Identify which cell holds the provided text, then report its [x, y] central coordinate. 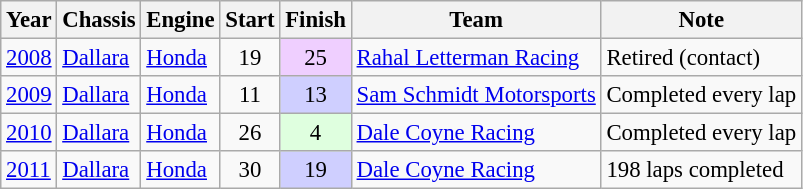
2011 [29, 170]
198 laps completed [701, 170]
2010 [29, 133]
11 [250, 95]
Chassis [99, 20]
2008 [29, 58]
30 [250, 170]
Engine [180, 20]
Sam Schmidt Motorsports [476, 95]
4 [316, 133]
13 [316, 95]
2009 [29, 95]
25 [316, 58]
Start [250, 20]
Finish [316, 20]
Year [29, 20]
Retired (contact) [701, 58]
Rahal Letterman Racing [476, 58]
26 [250, 133]
Team [476, 20]
Note [701, 20]
